Extract the (x, y) coordinate from the center of the cell holding the provided text.  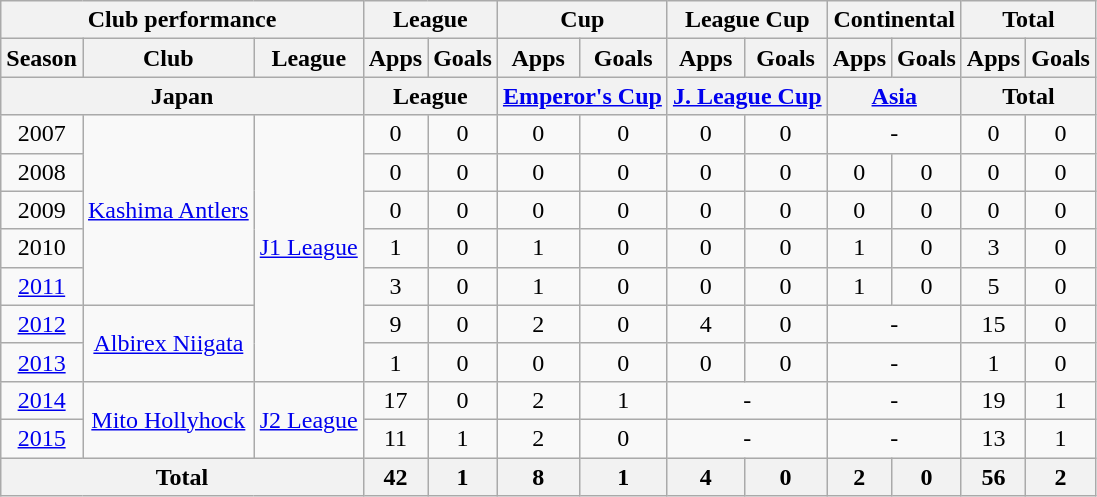
Season (42, 58)
Emperor's Cup (582, 96)
Club (168, 58)
Cup (582, 20)
2009 (42, 210)
2007 (42, 134)
56 (993, 477)
2010 (42, 248)
5 (993, 286)
Kashima Antlers (168, 210)
15 (993, 324)
2008 (42, 172)
J. League Cup (747, 96)
13 (993, 438)
42 (395, 477)
J1 League (308, 248)
11 (395, 438)
Mito Hollyhock (168, 419)
2014 (42, 400)
19 (993, 400)
J2 League (308, 419)
2015 (42, 438)
Asia (894, 96)
2012 (42, 324)
8 (538, 477)
Club performance (182, 20)
17 (395, 400)
9 (395, 324)
2013 (42, 362)
League Cup (747, 20)
Japan (182, 96)
2011 (42, 286)
Continental (894, 20)
Albirex Niigata (168, 343)
